Pinpoint the cell where the given text exists, returning its [x, y] midpoint coordinate. 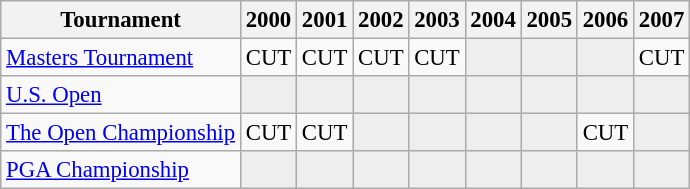
2002 [381, 20]
The Open Championship [121, 133]
2006 [605, 20]
2005 [549, 20]
Tournament [121, 20]
2004 [493, 20]
PGA Championship [121, 170]
Masters Tournament [121, 58]
2001 [325, 20]
2000 [268, 20]
U.S. Open [121, 95]
2003 [437, 20]
2007 [661, 20]
